Search for the cell housing the specified text and yield its [x, y] center coordinate. 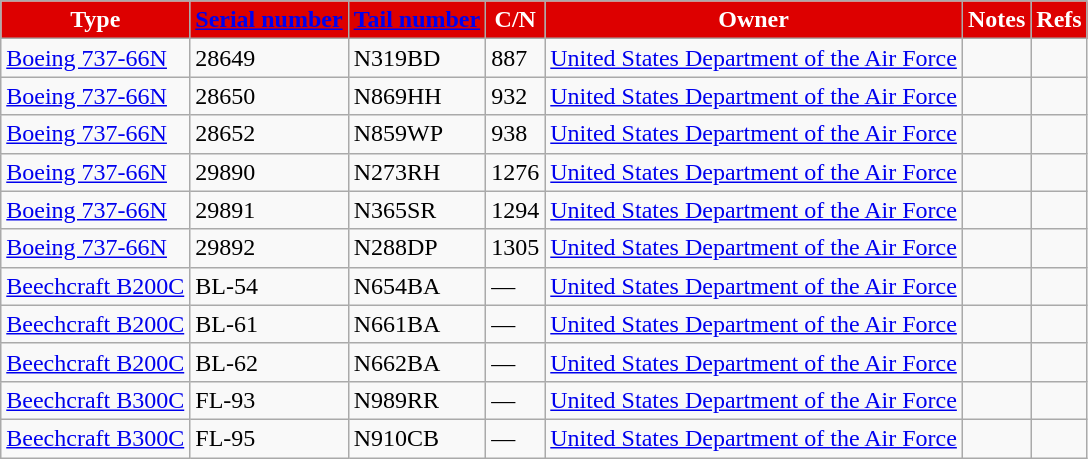
932 [516, 96]
1276 [516, 172]
N859WP [417, 134]
Type [96, 20]
N661BA [417, 324]
Serial number [269, 20]
29890 [269, 172]
29891 [269, 210]
887 [516, 58]
BL-62 [269, 362]
938 [516, 134]
Tail number [417, 20]
N910CB [417, 438]
1305 [516, 248]
N365SR [417, 210]
C/N [516, 20]
N869HH [417, 96]
Refs [1059, 20]
BL-61 [269, 324]
28649 [269, 58]
BL-54 [269, 286]
Owner [754, 20]
FL-95 [269, 438]
N288DP [417, 248]
N273RH [417, 172]
N654BA [417, 286]
28650 [269, 96]
FL-93 [269, 400]
28652 [269, 134]
N662BA [417, 362]
N989RR [417, 400]
Notes [996, 20]
1294 [516, 210]
29892 [269, 248]
N319BD [417, 58]
